Determine the [X, Y] coordinate at the center of the cell enclosing the given text.  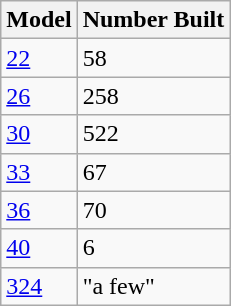
36 [39, 210]
324 [39, 286]
522 [154, 134]
30 [39, 134]
22 [39, 58]
40 [39, 248]
258 [154, 96]
"a few" [154, 286]
33 [39, 172]
58 [154, 58]
70 [154, 210]
Model [39, 20]
Number Built [154, 20]
6 [154, 248]
67 [154, 172]
26 [39, 96]
